From the cell containing the given text, extract its center point as (X, Y) coordinate. 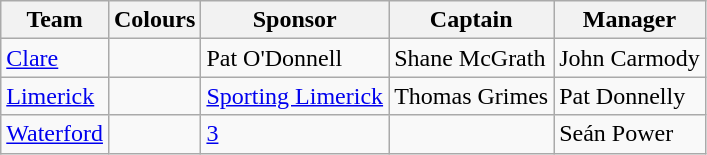
Captain (472, 20)
3 (295, 134)
Sponsor (295, 20)
John Carmody (630, 58)
Thomas Grimes (472, 96)
Pat Donnelly (630, 96)
Clare (55, 58)
Shane McGrath (472, 58)
Seán Power (630, 134)
Manager (630, 20)
Colours (154, 20)
Sporting Limerick (295, 96)
Pat O'Donnell (295, 58)
Waterford (55, 134)
Limerick (55, 96)
Team (55, 20)
